Provide the [X, Y] coordinate of the cell's center where the given text is located.  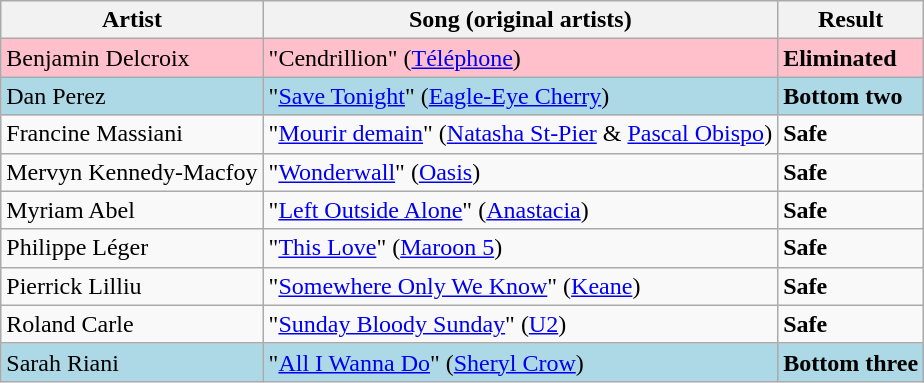
Francine Massiani [132, 134]
Bottom two [851, 96]
Benjamin Delcroix [132, 58]
"All I Wanna Do" (Sheryl Crow) [520, 362]
Sarah Riani [132, 362]
"Cendrillion" (Téléphone) [520, 58]
Mervyn Kennedy-Macfoy [132, 172]
Song (original artists) [520, 20]
"Save Tonight" (Eagle-Eye Cherry) [520, 96]
"Sunday Bloody Sunday" (U2) [520, 324]
"Wonderwall" (Oasis) [520, 172]
"This Love" (Maroon 5) [520, 248]
Eliminated [851, 58]
Dan Perez [132, 96]
Myriam Abel [132, 210]
Bottom three [851, 362]
"Somewhere Only We Know" (Keane) [520, 286]
Pierrick Lilliu [132, 286]
Artist [132, 20]
"Left Outside Alone" (Anastacia) [520, 210]
"Mourir demain" (Natasha St-Pier & Pascal Obispo) [520, 134]
Result [851, 20]
Roland Carle [132, 324]
Philippe Léger [132, 248]
